Identify which cell holds the provided text, then report its (x, y) central coordinate. 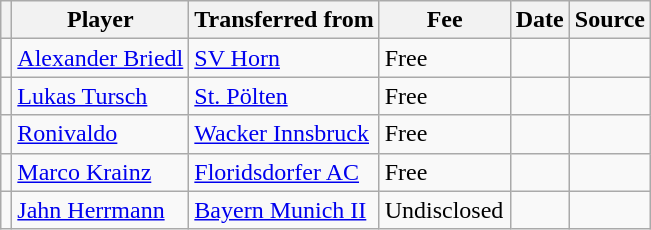
Alexander Briedl (100, 58)
Fee (444, 20)
Lukas Tursch (100, 96)
Source (610, 20)
Player (100, 20)
Date (540, 20)
Ronivaldo (100, 134)
St. Pölten (284, 96)
Floridsdorfer AC (284, 172)
Marco Krainz (100, 172)
Undisclosed (444, 210)
Wacker Innsbruck (284, 134)
SV Horn (284, 58)
Transferred from (284, 20)
Bayern Munich II (284, 210)
Jahn Herrmann (100, 210)
